Pinpoint the cell where the given text exists, returning its [X, Y] midpoint coordinate. 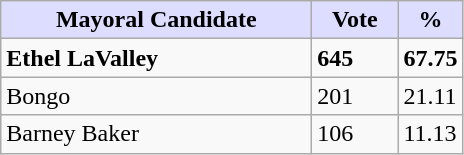
Barney Baker [156, 134]
645 [355, 58]
106 [355, 134]
21.11 [430, 96]
Vote [355, 20]
67.75 [430, 58]
11.13 [430, 134]
% [430, 20]
201 [355, 96]
Mayoral Candidate [156, 20]
Bongo [156, 96]
Ethel LaValley [156, 58]
